Find where the given text appears and provide that cell's center as (X, Y) coordinate. 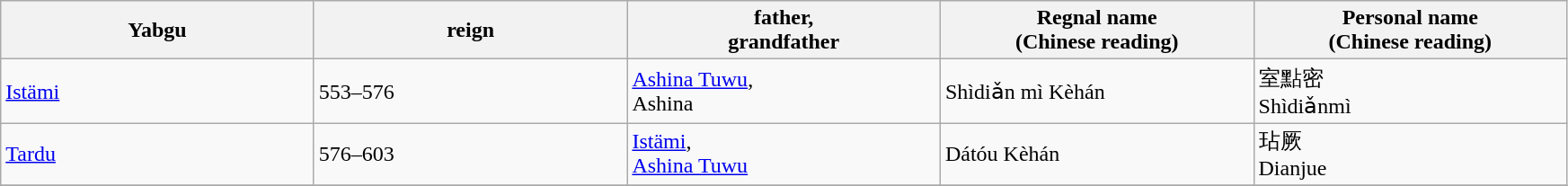
Istämi,Ashina Tuwu (784, 155)
Personal name(Chinese reading) (1411, 31)
Yabgu (158, 31)
Regnal name(Chinese reading) (1096, 31)
father,grandfather (784, 31)
553–576 (471, 92)
reign (471, 31)
Shìdiǎn mì Kèhán (1096, 92)
Dátóu Kèhán (1096, 155)
玷厥Dianjue (1411, 155)
576–603 (471, 155)
Ashina Tuwu,Ashina (784, 92)
室點密Shìdiǎnmì (1411, 92)
Tardu (158, 155)
Istämi (158, 92)
